From the cell containing the given text, extract its center point as [X, Y] coordinate. 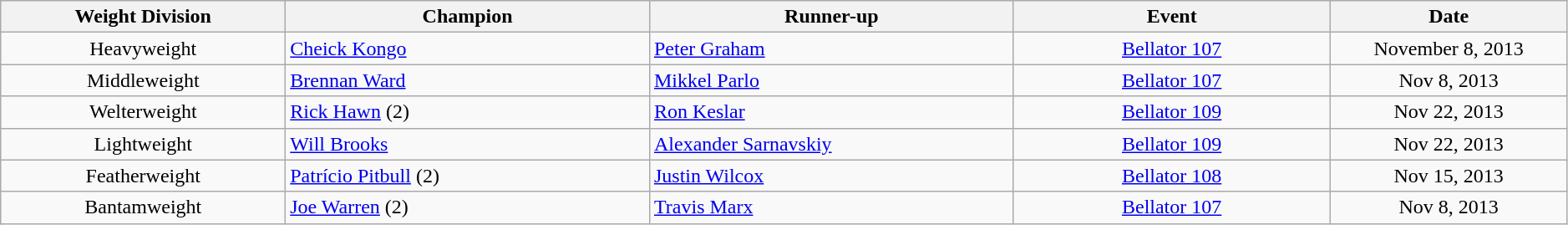
Brennan Ward [468, 80]
Patrício Pitbull (2) [468, 176]
Date [1449, 17]
Event [1171, 17]
Featherweight [144, 176]
Peter Graham [831, 49]
Champion [468, 17]
Justin Wilcox [831, 176]
Mikkel Parlo [831, 80]
Bellator 108 [1171, 176]
Welterweight [144, 112]
Heavyweight [144, 49]
November 8, 2013 [1449, 49]
Travis Marx [831, 207]
Runner-up [831, 17]
Weight Division [144, 17]
Will Brooks [468, 144]
Alexander Sarnavskiy [831, 144]
Rick Hawn (2) [468, 112]
Lightweight [144, 144]
Joe Warren (2) [468, 207]
Nov 15, 2013 [1449, 176]
Bantamweight [144, 207]
Ron Keslar [831, 112]
Cheick Kongo [468, 49]
Middleweight [144, 80]
